Capture the cell that displays the provided text and extract its [x, y] central coordinate. 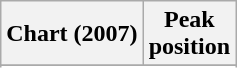
Peakposition [189, 34]
Chart (2007) [72, 34]
